Return [x, y] of the center of cell containing provided text 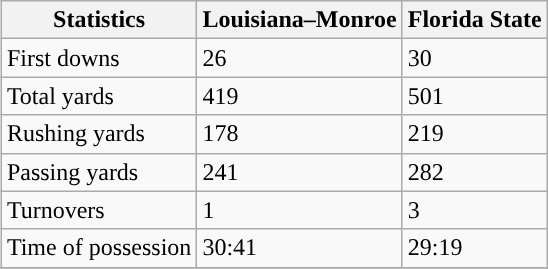
26 [300, 58]
Total yards [99, 96]
1 [300, 210]
Louisiana–Monroe [300, 20]
Passing yards [99, 172]
First downs [99, 58]
30:41 [300, 248]
Statistics [99, 20]
29:19 [474, 248]
Turnovers [99, 210]
Rushing yards [99, 134]
241 [300, 172]
3 [474, 210]
30 [474, 58]
Florida State [474, 20]
178 [300, 134]
501 [474, 96]
219 [474, 134]
419 [300, 96]
Time of possession [99, 248]
282 [474, 172]
